Identify which cell holds the provided text, then report its (X, Y) central coordinate. 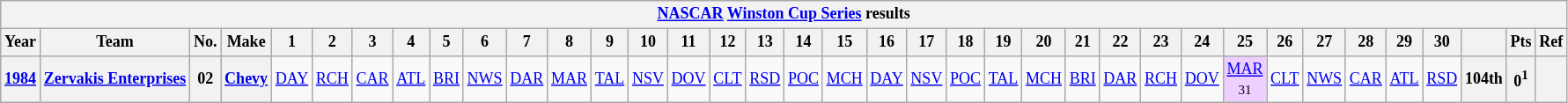
8 (570, 42)
30 (1442, 42)
11 (688, 42)
13 (765, 42)
1984 (21, 79)
23 (1161, 42)
17 (926, 42)
Zervakis Enterprises (114, 79)
19 (1003, 42)
Chevy (247, 79)
MAR (570, 79)
20 (1044, 42)
12 (727, 42)
4 (411, 42)
NASCAR Winston Cup Series results (784, 14)
14 (804, 42)
Team (114, 42)
28 (1366, 42)
Year (21, 42)
104th (1484, 79)
6 (484, 42)
2 (332, 42)
02 (206, 79)
22 (1120, 42)
15 (844, 42)
18 (966, 42)
29 (1404, 42)
10 (648, 42)
25 (1245, 42)
No. (206, 42)
7 (526, 42)
5 (447, 42)
Make (247, 42)
MAR31 (1245, 79)
26 (1285, 42)
9 (609, 42)
16 (887, 42)
21 (1083, 42)
01 (1521, 79)
1 (291, 42)
24 (1202, 42)
Pts (1521, 42)
Ref (1551, 42)
27 (1324, 42)
3 (372, 42)
